Return [X, Y] of the center of cell containing provided text 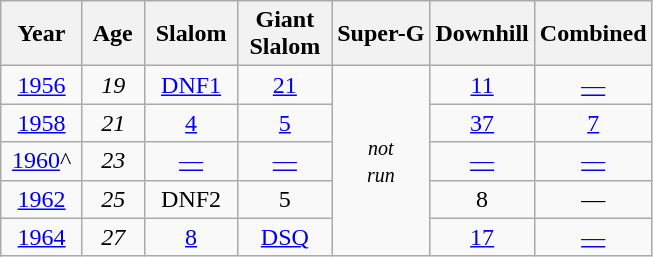
17 [482, 237]
25 [113, 199]
37 [482, 123]
Age [113, 34]
DNF2 [191, 199]
4 [191, 123]
DSQ [285, 237]
notrun [381, 161]
DNF1 [191, 85]
19 [113, 85]
11 [482, 85]
1960^ [42, 161]
Super-G [381, 34]
27 [113, 237]
Combined [593, 34]
Slalom [191, 34]
Downhill [482, 34]
Year [42, 34]
23 [113, 161]
1964 [42, 237]
1958 [42, 123]
1962 [42, 199]
1956 [42, 85]
7 [593, 123]
Giant Slalom [285, 34]
